Extract the (x, y) coordinate from the center of the cell holding the provided text.  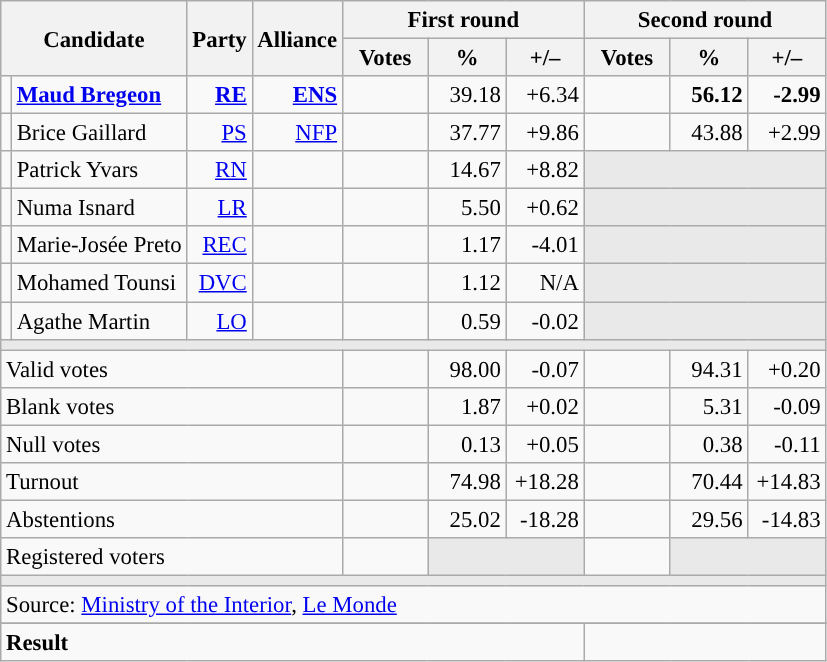
-0.11 (787, 444)
37.77 (467, 133)
N/A (545, 283)
REC (220, 245)
Candidate (94, 38)
Agathe Martin (99, 321)
+0.62 (545, 208)
0.38 (709, 444)
14.67 (467, 170)
Mohamed Tounsi (99, 283)
+0.20 (787, 369)
0.13 (467, 444)
+14.83 (787, 482)
0.59 (467, 321)
Null votes (172, 444)
Turnout (172, 482)
Marie-Josée Preto (99, 245)
-2.99 (787, 95)
Abstentions (172, 519)
DVC (220, 283)
-18.28 (545, 519)
-4.01 (545, 245)
5.31 (709, 406)
+6.34 (545, 95)
Alliance (297, 38)
+18.28 (545, 482)
NFP (297, 133)
43.88 (709, 133)
56.12 (709, 95)
74.98 (467, 482)
RN (220, 170)
Source: Ministry of the Interior, Le Monde (414, 605)
First round (463, 20)
Blank votes (172, 406)
+9.86 (545, 133)
ENS (297, 95)
Patrick Yvars (99, 170)
PS (220, 133)
+0.05 (545, 444)
-14.83 (787, 519)
+0.02 (545, 406)
LO (220, 321)
Maud Bregeon (99, 95)
98.00 (467, 369)
Registered voters (172, 557)
RE (220, 95)
5.50 (467, 208)
-0.07 (545, 369)
1.12 (467, 283)
39.18 (467, 95)
Brice Gaillard (99, 133)
Second round (705, 20)
Valid votes (172, 369)
-0.09 (787, 406)
-0.02 (545, 321)
+2.99 (787, 133)
29.56 (709, 519)
25.02 (467, 519)
Numa Isnard (99, 208)
1.87 (467, 406)
1.17 (467, 245)
Party (220, 38)
LR (220, 208)
Result (292, 643)
94.31 (709, 369)
+8.82 (545, 170)
70.44 (709, 482)
